Return (x, y) of the center of cell containing provided text 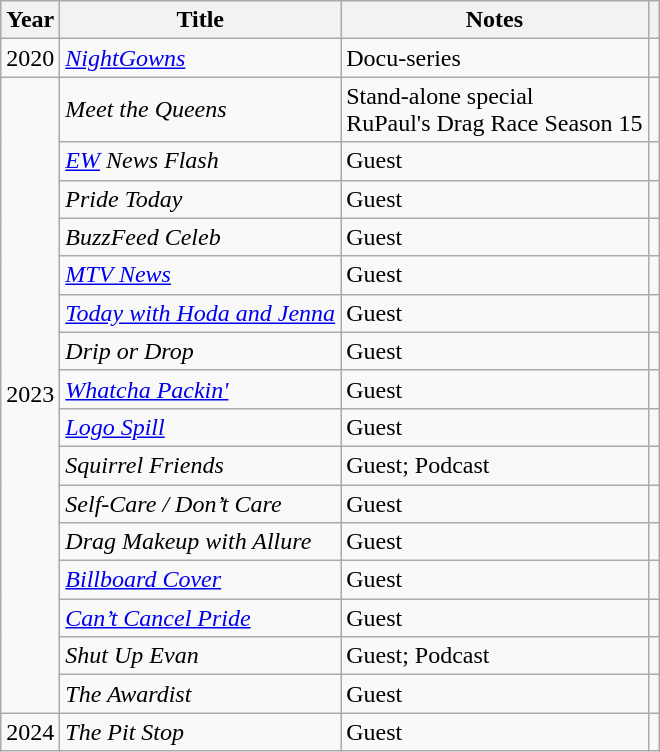
The Pit Stop (200, 732)
MTV News (200, 275)
2024 (30, 732)
Can’t Cancel Pride (200, 618)
BuzzFeed Celeb (200, 237)
Logo Spill (200, 427)
Self-Care / Don’t Care (200, 503)
The Awardist (200, 694)
2020 (30, 58)
Docu-series (494, 58)
Squirrel Friends (200, 465)
Pride Today (200, 199)
EW News Flash (200, 161)
Notes (494, 20)
Shut Up Evan (200, 656)
Drip or Drop (200, 351)
Whatcha Packin' (200, 389)
Billboard Cover (200, 580)
Meet the Queens (200, 110)
Stand-alone specialRuPaul's Drag Race Season 15 (494, 110)
Today with Hoda and Jenna (200, 313)
NightGowns (200, 58)
Title (200, 20)
2023 (30, 395)
Year (30, 20)
Drag Makeup with Allure (200, 542)
